Identify which cell holds the provided text, then report its [x, y] central coordinate. 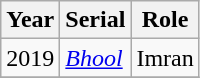
Year [30, 20]
Imran [165, 58]
2019 [30, 58]
Serial [96, 20]
Bhool [96, 58]
Role [165, 20]
